Return (x, y) of the center of cell containing provided text 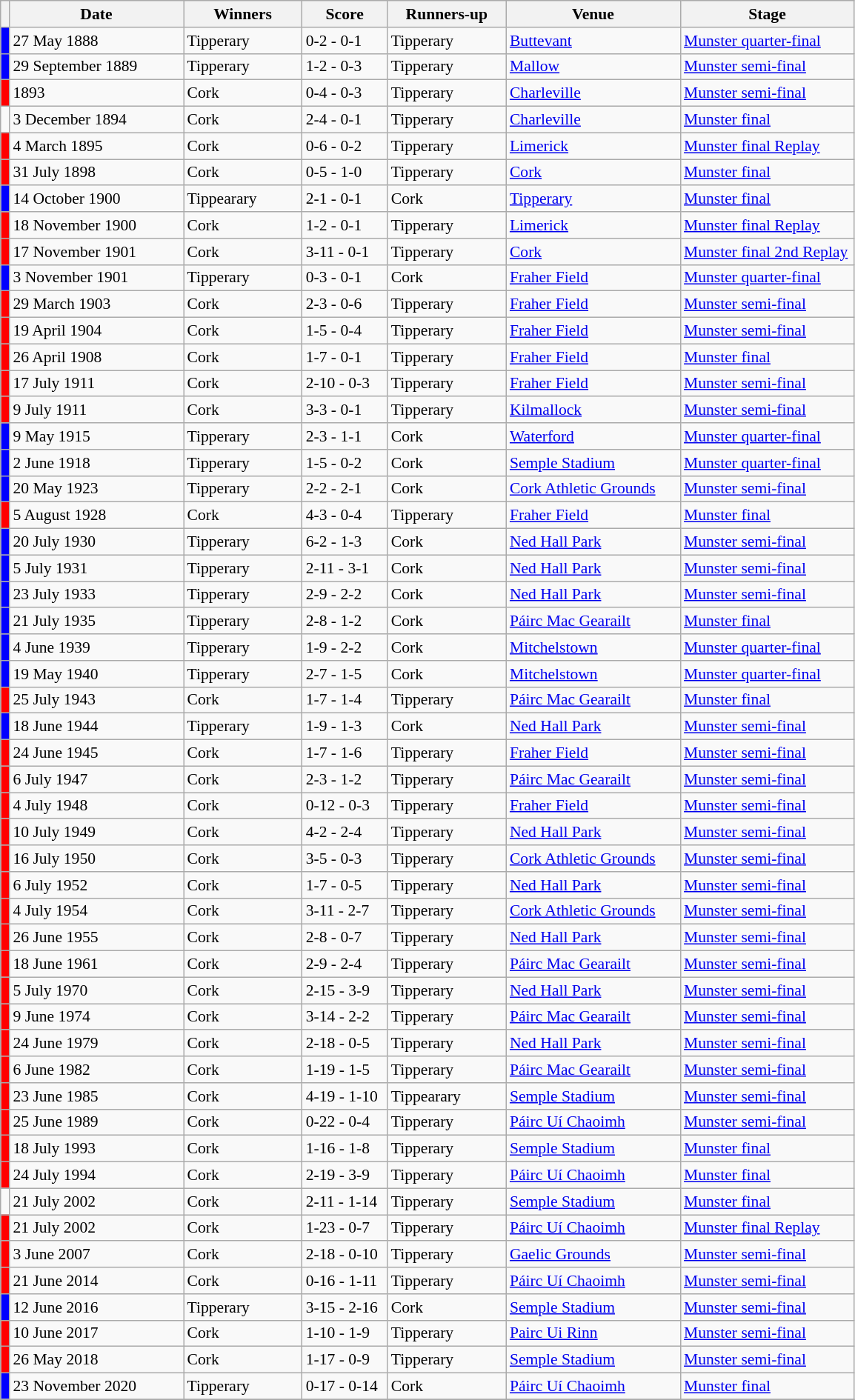
1-16 - 1-8 (345, 1149)
6 July 1947 (96, 779)
31 July 1898 (96, 173)
18 June 1944 (96, 727)
10 July 1949 (96, 833)
1-9 - 1-3 (345, 727)
6-2 - 1-3 (345, 542)
3-3 - 0-1 (345, 410)
5 August 1928 (96, 516)
Munster final 2nd Replay (768, 252)
4 July 1948 (96, 806)
0-2 - 0-1 (345, 41)
1-23 - 0-7 (345, 1228)
20 July 1930 (96, 542)
19 May 1940 (96, 674)
2-18 - 0-10 (345, 1255)
2-3 - 1-1 (345, 436)
6 July 1952 (96, 885)
2-8 - 1-2 (345, 621)
Buttevant (593, 41)
Runners-up (447, 14)
2-2 - 2-1 (345, 489)
23 November 2020 (96, 1387)
2-15 - 3-9 (345, 990)
2-9 - 2-2 (345, 595)
18 November 1900 (96, 225)
21 July 1935 (96, 621)
3-11 - 2-7 (345, 911)
0-22 - 0-4 (345, 1122)
Score (345, 14)
21 June 2014 (96, 1281)
1-2 - 0-3 (345, 67)
Waterford (593, 436)
18 June 1961 (96, 964)
3 June 2007 (96, 1255)
17 November 1901 (96, 252)
29 September 1889 (96, 67)
26 April 1908 (96, 357)
25 July 1943 (96, 700)
3-14 - 2-2 (345, 1017)
26 May 2018 (96, 1360)
0-16 - 1-11 (345, 1281)
16 July 1950 (96, 859)
Date (96, 14)
1-7 - 0-5 (345, 885)
Kilmallock (593, 410)
27 May 1888 (96, 41)
24 July 1994 (96, 1176)
5 July 1931 (96, 568)
0-3 - 0-1 (345, 278)
2-8 - 0-7 (345, 938)
2-10 - 0-3 (345, 384)
10 June 2017 (96, 1333)
26 June 1955 (96, 938)
12 June 2016 (96, 1307)
1-7 - 0-1 (345, 357)
3-5 - 0-3 (345, 859)
1-19 - 1-5 (345, 1070)
2-18 - 0-5 (345, 1044)
3-15 - 2-16 (345, 1307)
1-7 - 1-6 (345, 753)
24 June 1945 (96, 753)
4-2 - 2-4 (345, 833)
Pairc Ui Rinn (593, 1333)
23 June 1985 (96, 1096)
2-3 - 0-6 (345, 304)
2-1 - 0-1 (345, 199)
6 June 1982 (96, 1070)
0-5 - 1-0 (345, 173)
0-6 - 0-2 (345, 146)
2-11 - 3-1 (345, 568)
Mallow (593, 67)
2-4 - 0-1 (345, 120)
4-3 - 0-4 (345, 516)
Stage (768, 14)
17 July 1911 (96, 384)
25 June 1989 (96, 1122)
1893 (96, 93)
2-3 - 1-2 (345, 779)
0-4 - 0-3 (345, 93)
3-11 - 0-1 (345, 252)
9 May 1915 (96, 436)
2-19 - 3-9 (345, 1176)
18 July 1993 (96, 1149)
5 July 1970 (96, 990)
1-7 - 1-4 (345, 700)
1-2 - 0-1 (345, 225)
14 October 1900 (96, 199)
2-7 - 1-5 (345, 674)
1-9 - 2-2 (345, 647)
0-12 - 0-3 (345, 806)
1-17 - 0-9 (345, 1360)
29 March 1903 (96, 304)
4 June 1939 (96, 647)
Winners (243, 14)
4-19 - 1-10 (345, 1096)
24 June 1979 (96, 1044)
9 July 1911 (96, 410)
1-5 - 0-4 (345, 331)
1-5 - 0-2 (345, 463)
2 June 1918 (96, 463)
3 December 1894 (96, 120)
4 July 1954 (96, 911)
20 May 1923 (96, 489)
4 March 1895 (96, 146)
3 November 1901 (96, 278)
9 June 1974 (96, 1017)
0-17 - 0-14 (345, 1387)
23 July 1933 (96, 595)
19 April 1904 (96, 331)
2-9 - 2-4 (345, 964)
2-11 - 1-14 (345, 1201)
Gaelic Grounds (593, 1255)
1-10 - 1-9 (345, 1333)
Venue (593, 14)
